From the cell containing the given text, extract its center point as [X, Y] coordinate. 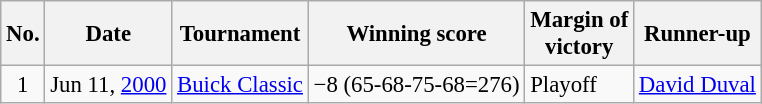
Playoff [580, 85]
Jun 11, 2000 [108, 85]
Margin ofvictory [580, 34]
Tournament [240, 34]
1 [23, 85]
Runner-up [698, 34]
−8 (65-68-75-68=276) [416, 85]
Buick Classic [240, 85]
Date [108, 34]
No. [23, 34]
David Duval [698, 85]
Winning score [416, 34]
